Capture the cell that displays the provided text and extract its (X, Y) central coordinate. 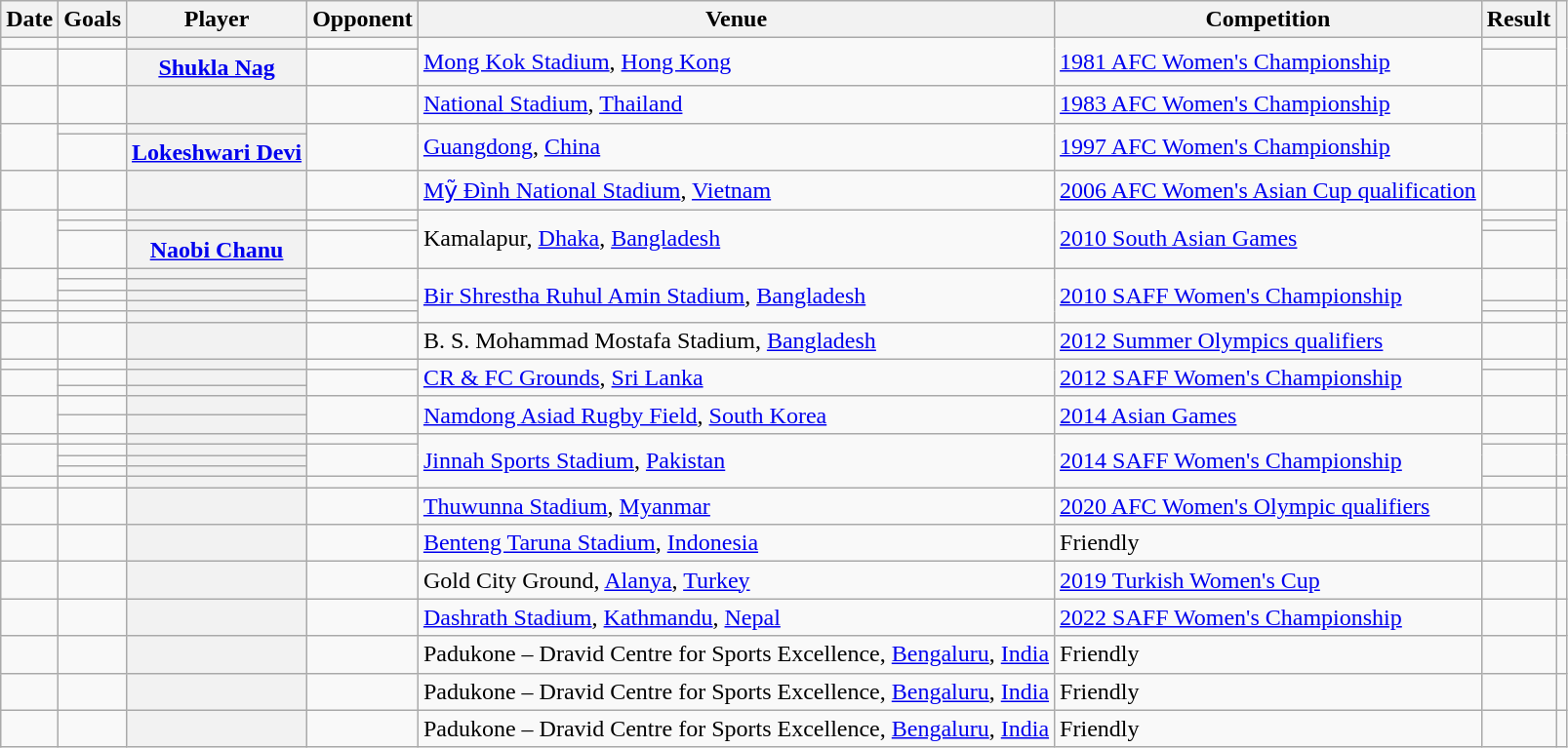
Mỹ Đình National Stadium, Vietnam (736, 190)
CR & FC Grounds, Sri Lanka (736, 377)
1981 AFC Women's Championship (1268, 62)
2019 Turkish Women's Cup (1268, 580)
Thuwunna Stadium, Myanmar (736, 506)
Opponent (363, 20)
Lokeshwari Devi (217, 152)
B. S. Mohammad Mostafa Stadium, Bangladesh (736, 340)
Dashrath Stadium, Kathmandu, Nepal (736, 617)
2006 AFC Women's Asian Cup qualification (1268, 190)
Venue (736, 20)
National Stadium, Thailand (736, 104)
Bir Shrestha Ruhul Amin Stadium, Bangladesh (736, 295)
Kamalapur, Dhaka, Bangladesh (736, 239)
Benteng Taruna Stadium, Indonesia (736, 543)
Player (217, 20)
2020 AFC Women's Olympic qualifiers (1268, 506)
Guangdong, China (736, 146)
2012 SAFF Women's Championship (1268, 377)
Jinnah Sports Stadium, Pakistan (736, 460)
2010 SAFF Women's Championship (1268, 295)
Namdong Asiad Rugby Field, South Korea (736, 414)
Naobi Chanu (217, 250)
2022 SAFF Women's Championship (1268, 617)
Mong Kok Stadium, Hong Kong (736, 62)
1997 AFC Women's Championship (1268, 146)
Shukla Nag (217, 67)
2014 SAFF Women's Championship (1268, 460)
Goals (93, 20)
Gold City Ground, Alanya, Turkey (736, 580)
2010 South Asian Games (1268, 239)
Competition (1268, 20)
1983 AFC Women's Championship (1268, 104)
2012 Summer Olympics qualifiers (1268, 340)
Date (29, 20)
2014 Asian Games (1268, 414)
Result (1518, 20)
